Scan for the cell matching the given text and deliver its [x, y] coordinate at center. 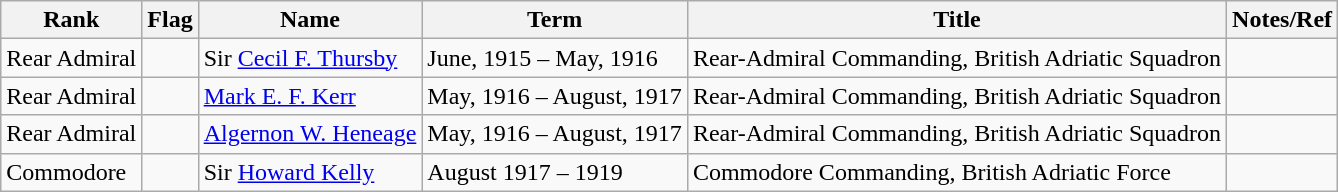
Commodore Commanding, British Adriatic Force [956, 172]
Commodore [72, 172]
Algernon W. Heneage [310, 134]
Mark E. F. Kerr [310, 96]
June, 1915 – May, 1916 [555, 58]
Sir Howard Kelly [310, 172]
Sir Cecil F. Thursby [310, 58]
Flag [170, 20]
Name [310, 20]
Notes/Ref [1282, 20]
Term [555, 20]
Title [956, 20]
Rank [72, 20]
August 1917 – 1919 [555, 172]
